Return (X, Y) of the center of cell containing provided text 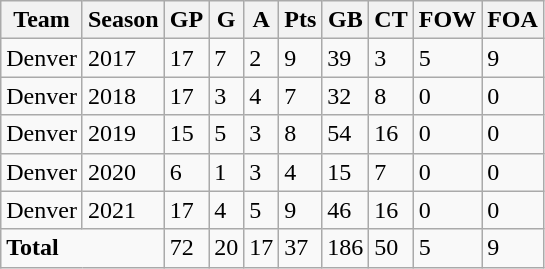
6 (186, 172)
A (262, 20)
46 (346, 210)
32 (346, 96)
FOA (513, 20)
1 (226, 172)
2021 (123, 210)
20 (226, 248)
2 (262, 58)
2020 (123, 172)
Total (82, 248)
Team (42, 20)
39 (346, 58)
72 (186, 248)
2017 (123, 58)
Season (123, 20)
Pts (300, 20)
50 (391, 248)
GB (346, 20)
2018 (123, 96)
186 (346, 248)
54 (346, 134)
GP (186, 20)
CT (391, 20)
G (226, 20)
37 (300, 248)
FOW (447, 20)
2019 (123, 134)
